Capture the cell that displays the provided text and extract its (x, y) central coordinate. 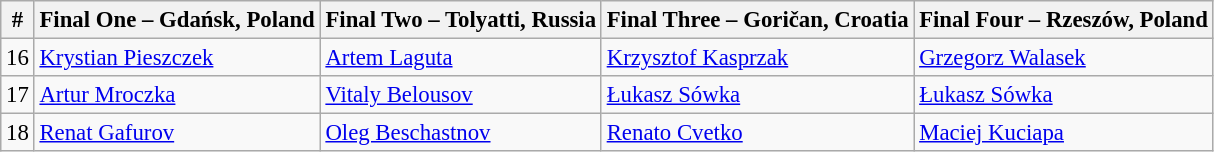
17 (18, 95)
18 (18, 133)
Renato Cvetko (757, 133)
Final Four – Rzeszów, Poland (1064, 20)
Artem Laguta (460, 58)
Krzysztof Kasprzak (757, 58)
Vitaly Belousov (460, 95)
Final One – Gdańsk, Poland (177, 20)
Krystian Pieszczek (177, 58)
Final Two – Tolyatti, Russia (460, 20)
Final Three – Goričan, Croatia (757, 20)
Oleg Beschastnov (460, 133)
Renat Gafurov (177, 133)
# (18, 20)
Artur Mroczka (177, 95)
Maciej Kuciapa (1064, 133)
Grzegorz Walasek (1064, 58)
16 (18, 58)
